Return [x, y] of the center of cell containing provided text 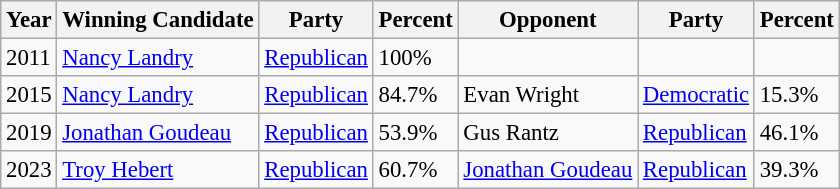
2023 [29, 170]
Winning Candidate [158, 20]
Year [29, 20]
84.7% [416, 95]
100% [416, 57]
2015 [29, 95]
15.3% [796, 95]
Troy Hebert [158, 170]
Opponent [548, 20]
Gus Rantz [548, 133]
53.9% [416, 133]
Evan Wright [548, 95]
60.7% [416, 170]
46.1% [796, 133]
2019 [29, 133]
2011 [29, 57]
Democratic [696, 95]
39.3% [796, 170]
